Detect which cell encompasses the target text, then output its [x, y] center coordinate. 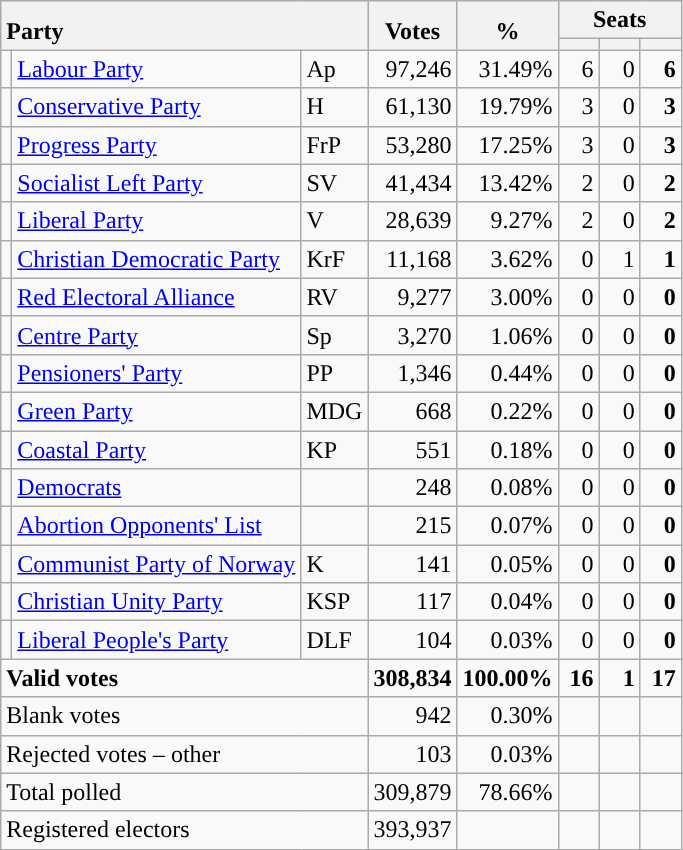
Labour Party [156, 69]
KrF [334, 259]
Progress Party [156, 145]
PP [334, 373]
H [334, 107]
Liberal People's Party [156, 640]
Green Party [156, 411]
551 [412, 449]
1.06% [508, 335]
3.00% [508, 297]
Pensioners' Party [156, 373]
Centre Party [156, 335]
Seats [620, 20]
309,879 [412, 792]
0.30% [508, 716]
Total polled [184, 792]
MDG [334, 411]
KSP [334, 602]
SV [334, 183]
Communist Party of Norway [156, 564]
17.25% [508, 145]
215 [412, 526]
Ap [334, 69]
31.49% [508, 69]
393,937 [412, 830]
Registered electors [184, 830]
141 [412, 564]
KP [334, 449]
DLF [334, 640]
9,277 [412, 297]
17 [660, 678]
308,834 [412, 678]
248 [412, 488]
Liberal Party [156, 221]
0.07% [508, 526]
78.66% [508, 792]
Christian Democratic Party [156, 259]
Coastal Party [156, 449]
Sp [334, 335]
97,246 [412, 69]
K [334, 564]
103 [412, 754]
RV [334, 297]
FrP [334, 145]
100.00% [508, 678]
Red Electoral Alliance [156, 297]
0.08% [508, 488]
117 [412, 602]
0.44% [508, 373]
3.62% [508, 259]
61,130 [412, 107]
16 [578, 678]
0.18% [508, 449]
Blank votes [184, 716]
1,346 [412, 373]
28,639 [412, 221]
0.22% [508, 411]
668 [412, 411]
13.42% [508, 183]
Conservative Party [156, 107]
3,270 [412, 335]
Rejected votes – other [184, 754]
Democrats [156, 488]
11,168 [412, 259]
Socialist Left Party [156, 183]
Votes [412, 26]
41,434 [412, 183]
Abortion Opponents' List [156, 526]
104 [412, 640]
942 [412, 716]
19.79% [508, 107]
% [508, 26]
0.05% [508, 564]
Party [184, 26]
53,280 [412, 145]
0.04% [508, 602]
Christian Unity Party [156, 602]
Valid votes [184, 678]
V [334, 221]
9.27% [508, 221]
